Output the [x, y] coordinate of the center of the cell containing the given text.  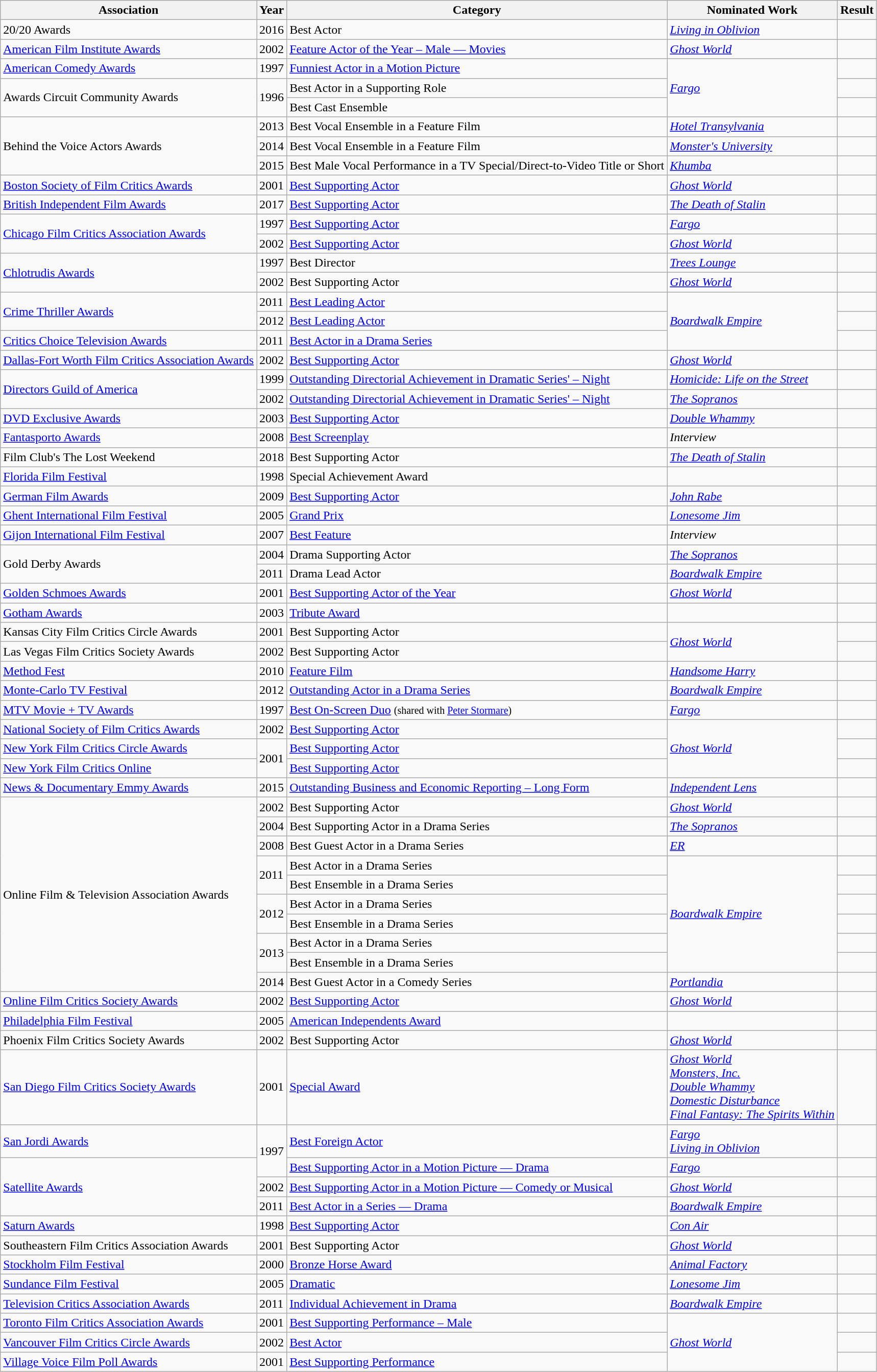
Best Guest Actor in a Drama Series [477, 846]
Directors Guild of America [129, 389]
Dallas-Fort Worth Film Critics Association Awards [129, 360]
Critics Choice Television Awards [129, 341]
American Independents Award [477, 1021]
Television Critics Association Awards [129, 1304]
Philadelphia Film Festival [129, 1021]
Association [129, 10]
Animal Factory [752, 1265]
San Jordi Awards [129, 1141]
Double Whammy [752, 418]
Funniest Actor in a Motion Picture [477, 68]
Nominated Work [752, 10]
Monster's University [752, 146]
Best Supporting Actor in a Drama Series [477, 826]
Best Screenplay [477, 438]
Special Achievement Award [477, 476]
Individual Achievement in Drama [477, 1304]
Vancouver Film Critics Circle Awards [129, 1342]
Best Director [477, 263]
Bronze Horse Award [477, 1265]
Florida Film Festival [129, 476]
Drama Lead Actor [477, 574]
Trees Lounge [752, 263]
New York Film Critics Circle Awards [129, 749]
Best Actor in a Series — Drama [477, 1206]
Gotham Awards [129, 613]
1996 [272, 98]
Outstanding Actor in a Drama Series [477, 690]
Southeastern Film Critics Association Awards [129, 1245]
Online Film & Television Association Awards [129, 895]
Best Guest Actor in a Comedy Series [477, 982]
Gijon International Film Festival [129, 535]
Saturn Awards [129, 1225]
20/20 Awards [129, 30]
Result [857, 10]
Monte-Carlo TV Festival [129, 690]
2017 [272, 204]
MTV Movie + TV Awards [129, 710]
Phoenix Film Critics Society Awards [129, 1040]
2016 [272, 30]
Category [477, 10]
American Film Institute Awards [129, 49]
Feature Film [477, 671]
Crime Thriller Awards [129, 311]
2009 [272, 496]
Ghent International Film Festival [129, 515]
Con Air [752, 1225]
News & Documentary Emmy Awards [129, 787]
Independent Lens [752, 787]
Best Supporting Actor in a Motion Picture — Drama [477, 1167]
Fantasporto Awards [129, 438]
Chicago Film Critics Association Awards [129, 233]
Dramatic [477, 1284]
John Rabe [752, 496]
Best Cast Ensemble [477, 107]
Living in Oblivion [752, 30]
Boston Society of Film Critics Awards [129, 185]
Drama Supporting Actor [477, 554]
Homicide: Life on the Street [752, 379]
Gold Derby Awards [129, 564]
Method Fest [129, 671]
FargoLiving in Oblivion [752, 1141]
Toronto Film Critics Association Awards [129, 1323]
New York Film Critics Online [129, 768]
Best Supporting Performance – Male [477, 1323]
Hotel Transylvania [752, 127]
San Diego Film Critics Society Awards [129, 1087]
Film Club's The Lost Weekend [129, 457]
Ghost WorldMonsters, Inc.Double WhammyDomestic DisturbanceFinal Fantasy: The Spirits Within [752, 1087]
Best Feature [477, 535]
Outstanding Business and Economic Reporting – Long Form [477, 787]
Tribute Award [477, 613]
Golden Schmoes Awards [129, 593]
Village Voice Film Poll Awards [129, 1362]
Grand Prix [477, 515]
2018 [272, 457]
Best Supporting Performance [477, 1362]
German Film Awards [129, 496]
2000 [272, 1265]
DVD Exclusive Awards [129, 418]
Best Foreign Actor [477, 1141]
Handsome Harry [752, 671]
Satellite Awards [129, 1187]
Online Film Critics Society Awards [129, 1001]
Feature Actor of the Year – Male — Movies [477, 49]
Behind the Voice Actors Awards [129, 146]
Stockholm Film Festival [129, 1265]
American Comedy Awards [129, 68]
2007 [272, 535]
Year [272, 10]
British Independent Film Awards [129, 204]
Kansas City Film Critics Circle Awards [129, 632]
2010 [272, 671]
1999 [272, 379]
Awards Circuit Community Awards [129, 98]
Best Supporting Actor in a Motion Picture — Comedy or Musical [477, 1187]
Sundance Film Festival [129, 1284]
Best On-Screen Duo (shared with Peter Stormare) [477, 710]
Special Award [477, 1087]
Las Vegas Film Critics Society Awards [129, 652]
Portlandia [752, 982]
Best Male Vocal Performance in a TV Special/Direct-to-Video Title or Short [477, 165]
Best Actor in a Supporting Role [477, 88]
ER [752, 846]
Khumba [752, 165]
Chlotrudis Awards [129, 273]
National Society of Film Critics Awards [129, 729]
Best Supporting Actor of the Year [477, 593]
